Identify which cell holds the provided text, then report its (x, y) central coordinate. 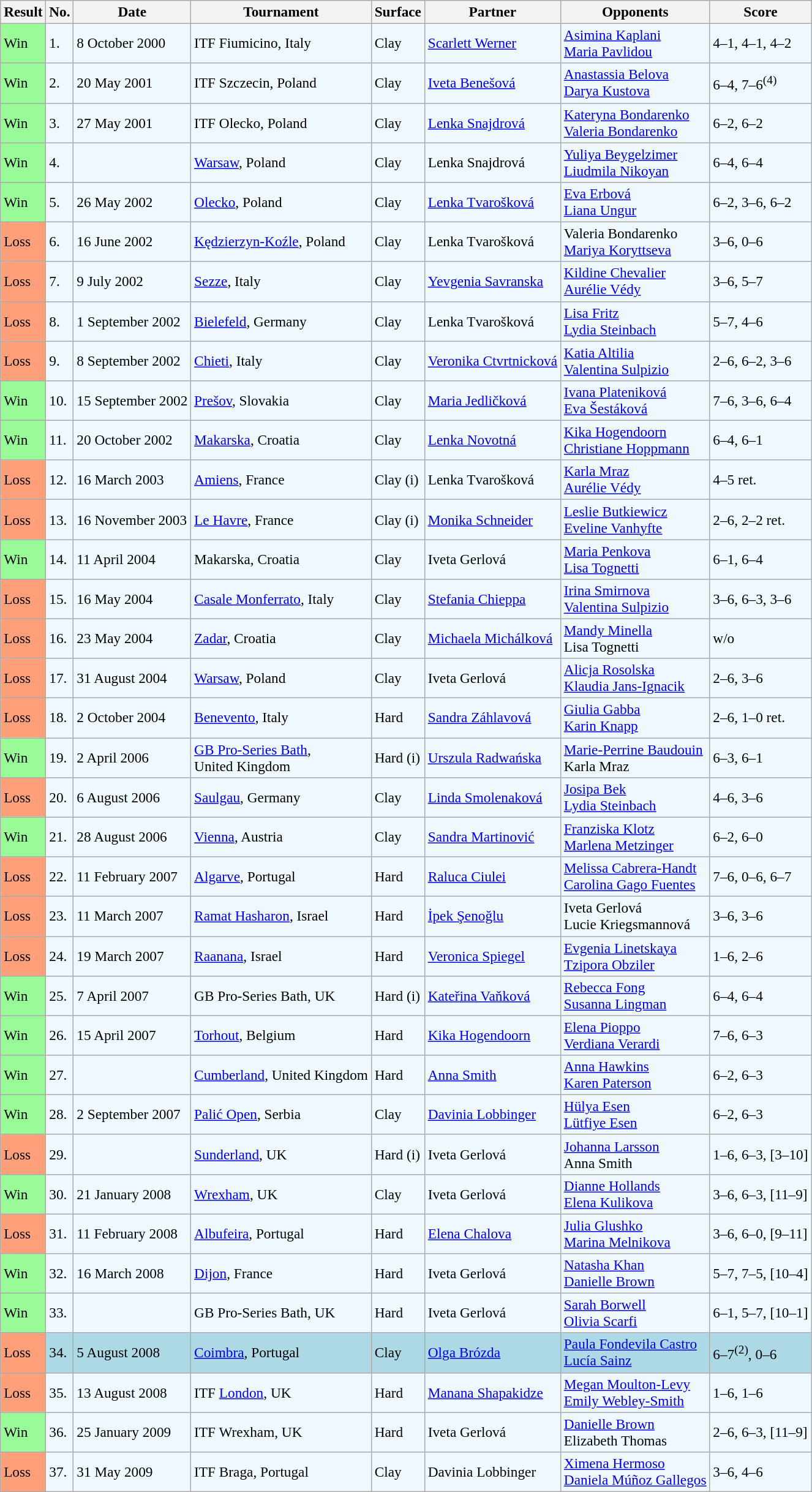
Ivana Plateniková Eva Šestáková (634, 401)
32. (60, 1273)
Kika Hogendoorn Christiane Hoppmann (634, 440)
2 September 2007 (132, 1115)
Alicja Rosolska Klaudia Jans-Ignacik (634, 679)
Eva Erbová Liana Ungur (634, 202)
Raluca Ciulei (492, 876)
Lisa Fritz Lydia Steinbach (634, 321)
6–2, 6–0 (761, 837)
Lenka Novotná (492, 440)
16. (60, 638)
23. (60, 916)
7–6, 6–3 (761, 1035)
GB Pro-Series Bath, United Kingdom (282, 757)
Le Havre, France (282, 519)
7 April 2007 (132, 996)
1 September 2002 (132, 321)
15. (60, 599)
w/o (761, 638)
Katia Altilia Valentina Sulpizio (634, 360)
ITF Olecko, Poland (282, 122)
20. (60, 797)
Melissa Cabrera-Handt Carolina Gago Fuentes (634, 876)
28 August 2006 (132, 837)
ITF Fiumicino, Italy (282, 43)
1–6, 2–6 (761, 955)
22. (60, 876)
Paula Fondevila Castro Lucía Sainz (634, 1352)
3–6, 4–6 (761, 1471)
20 October 2002 (132, 440)
2 October 2004 (132, 718)
3–6, 6–3, 3–6 (761, 599)
Josipa Bek Lydia Steinbach (634, 797)
5. (60, 202)
11 April 2004 (132, 559)
Kateřina Vaňková (492, 996)
Veronica Spiegel (492, 955)
Olga Brózda (492, 1352)
3–6, 0–6 (761, 241)
6. (60, 241)
No. (60, 12)
27. (60, 1074)
Score (761, 12)
Franziska Klotz Marlena Metzinger (634, 837)
Chieti, Italy (282, 360)
13. (60, 519)
4. (60, 162)
1. (60, 43)
Saulgau, Germany (282, 797)
2–6, 3–6 (761, 679)
11 March 2007 (132, 916)
Mandy Minella Lisa Tognetti (634, 638)
15 April 2007 (132, 1035)
Stefania Chieppa (492, 599)
14. (60, 559)
6–1, 6–4 (761, 559)
6–7(2), 0–6 (761, 1352)
4–6, 3–6 (761, 797)
6–4, 6–1 (761, 440)
Iveta Gerlová Lucie Kriegsmannová (634, 916)
Algarve, Portugal (282, 876)
Evgenia Linetskaya Tzipora Obziler (634, 955)
Johanna Larsson Anna Smith (634, 1154)
Palić Open, Serbia (282, 1115)
4–5 ret. (761, 480)
26. (60, 1035)
25 January 2009 (132, 1432)
2–6, 6–2, 3–6 (761, 360)
Kildine Chevalier Aurélie Védy (634, 282)
19 March 2007 (132, 955)
3–6, 6–0, [9–11] (761, 1234)
2–6, 1–0 ret. (761, 718)
Sezze, Italy (282, 282)
9. (60, 360)
Opponents (634, 12)
3. (60, 122)
26 May 2002 (132, 202)
Anna Hawkins Karen Paterson (634, 1074)
Maria Penkova Lisa Tognetti (634, 559)
Danielle Brown Elizabeth Thomas (634, 1432)
Dianne Hollands Elena Kulikova (634, 1194)
Karla Mraz Aurélie Védy (634, 480)
15 September 2002 (132, 401)
ITF Braga, Portugal (282, 1471)
Benevento, Italy (282, 718)
Bielefeld, Germany (282, 321)
7–6, 3–6, 6–4 (761, 401)
Iveta Benešová (492, 83)
35. (60, 1393)
Sandra Martinović (492, 837)
Elena Pioppo Verdiana Verardi (634, 1035)
3–6, 5–7 (761, 282)
12. (60, 480)
31 May 2009 (132, 1471)
16 May 2004 (132, 599)
11 February 2008 (132, 1234)
6–1, 5–7, [10–1] (761, 1313)
Urszula Radwańska (492, 757)
Asimina Kaplani Maria Pavlidou (634, 43)
Hülya Esen Lütfiye Esen (634, 1115)
6–4, 7–6(4) (761, 83)
31 August 2004 (132, 679)
Sarah Borwell Olivia Scarfi (634, 1313)
Veronika Ctvrtnicková (492, 360)
24. (60, 955)
Amiens, France (282, 480)
37. (60, 1471)
Result (23, 12)
Casale Monferrato, Italy (282, 599)
33. (60, 1313)
Marie-Perrine Baudouin Karla Mraz (634, 757)
Natasha Khan Danielle Brown (634, 1273)
23 May 2004 (132, 638)
21 January 2008 (132, 1194)
28. (60, 1115)
5–7, 4–6 (761, 321)
Prešov, Slovakia (282, 401)
Elena Chalova (492, 1234)
Surface (398, 12)
7. (60, 282)
Raanana, Israel (282, 955)
6 August 2006 (132, 797)
Scarlett Werner (492, 43)
Ramat Hasharon, Israel (282, 916)
36. (60, 1432)
Megan Moulton-Levy Emily Webley-Smith (634, 1393)
3–6, 6–3, [11–9] (761, 1194)
8 October 2000 (132, 43)
Albufeira, Portugal (282, 1234)
6–2, 6–2 (761, 122)
13 August 2008 (132, 1393)
3–6, 3–6 (761, 916)
4–1, 4–1, 4–2 (761, 43)
17. (60, 679)
16 March 2008 (132, 1273)
Maria Jedličková (492, 401)
Monika Schneider (492, 519)
Valeria Bondarenko Mariya Koryttseva (634, 241)
Giulia Gabba Karin Knapp (634, 718)
İpek Şenoğlu (492, 916)
Julia Glushko Marina Melnikova (634, 1234)
Irina Smirnova Valentina Sulpizio (634, 599)
16 November 2003 (132, 519)
Yuliya Beygelzimer Liudmila Nikoyan (634, 162)
Wrexham, UK (282, 1194)
Kateryna Bondarenko Valeria Bondarenko (634, 122)
ITF Szczecin, Poland (282, 83)
2 April 2006 (132, 757)
27 May 2001 (132, 122)
Kędzierzyn-Koźle, Poland (282, 241)
Sandra Záhlavová (492, 718)
21. (60, 837)
Anna Smith (492, 1074)
16 March 2003 (132, 480)
6–2, 3–6, 6–2 (761, 202)
1–6, 6–3, [3–10] (761, 1154)
19. (60, 757)
Michaela Michálková (492, 638)
Partner (492, 12)
Kika Hogendoorn (492, 1035)
5 August 2008 (132, 1352)
2. (60, 83)
29. (60, 1154)
Olecko, Poland (282, 202)
Vienna, Austria (282, 837)
Dijon, France (282, 1273)
Ximena Hermoso Daniela Múñoz Gallegos (634, 1471)
8 September 2002 (132, 360)
Anastassia Belova Darya Kustova (634, 83)
6–3, 6–1 (761, 757)
Leslie Butkiewicz Eveline Vanhyfte (634, 519)
25. (60, 996)
Sunderland, UK (282, 1154)
ITF Wrexham, UK (282, 1432)
Yevgenia Savranska (492, 282)
11 February 2007 (132, 876)
20 May 2001 (132, 83)
8. (60, 321)
5–7, 7–5, [10–4] (761, 1273)
Coimbra, Portugal (282, 1352)
Zadar, Croatia (282, 638)
9 July 2002 (132, 282)
10. (60, 401)
Tournament (282, 12)
Date (132, 12)
34. (60, 1352)
11. (60, 440)
31. (60, 1234)
2–6, 6–3, [11–9] (761, 1432)
2–6, 2–2 ret. (761, 519)
1–6, 1–6 (761, 1393)
30. (60, 1194)
ITF London, UK (282, 1393)
Cumberland, United Kingdom (282, 1074)
16 June 2002 (132, 241)
Manana Shapakidze (492, 1393)
7–6, 0–6, 6–7 (761, 876)
Linda Smolenaková (492, 797)
18. (60, 718)
Rebecca Fong Susanna Lingman (634, 996)
Torhout, Belgium (282, 1035)
